Pinpoint the cell where the given text exists, returning its (X, Y) midpoint coordinate. 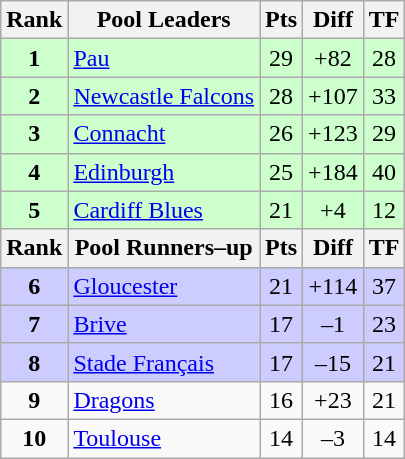
25 (282, 172)
2 (34, 96)
5 (34, 210)
Pool Leaders (164, 20)
+4 (334, 210)
+23 (334, 400)
12 (384, 210)
6 (34, 286)
Cardiff Blues (164, 210)
23 (384, 324)
1 (34, 58)
+107 (334, 96)
–1 (334, 324)
33 (384, 96)
3 (34, 134)
+114 (334, 286)
10 (34, 438)
Toulouse (164, 438)
Pau (164, 58)
+123 (334, 134)
Edinburgh (164, 172)
26 (282, 134)
–15 (334, 362)
16 (282, 400)
Pool Runners–up (164, 248)
9 (34, 400)
4 (34, 172)
+184 (334, 172)
–3 (334, 438)
Brive (164, 324)
+82 (334, 58)
Stade Français (164, 362)
7 (34, 324)
Connacht (164, 134)
37 (384, 286)
40 (384, 172)
Gloucester (164, 286)
Newcastle Falcons (164, 96)
8 (34, 362)
Dragons (164, 400)
